Search for the cell housing the specified text and yield its [x, y] center coordinate. 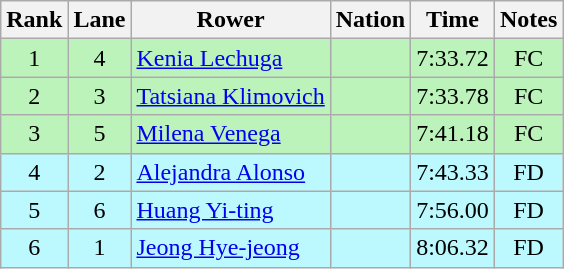
7:33.72 [453, 58]
7:43.33 [453, 172]
7:41.18 [453, 134]
7:56.00 [453, 210]
Tatsiana Klimovich [230, 96]
Alejandra Alonso [230, 172]
Jeong Hye-jeong [230, 248]
Rower [230, 20]
Nation [370, 20]
Milena Venega [230, 134]
8:06.32 [453, 248]
Notes [528, 20]
Rank [34, 20]
Kenia Lechuga [230, 58]
Time [453, 20]
7:33.78 [453, 96]
Lane [100, 20]
Huang Yi-ting [230, 210]
